Output the (x, y) coordinate of the center of the cell containing the given text.  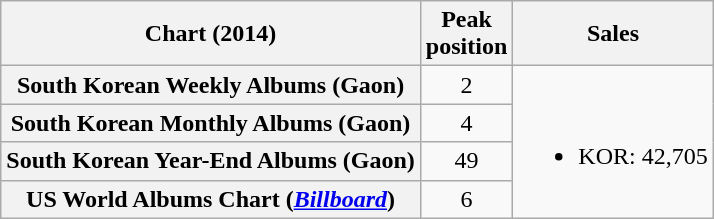
Peakposition (466, 34)
6 (466, 199)
2 (466, 85)
South Korean Year-End Albums (Gaon) (211, 161)
Chart (2014) (211, 34)
Sales (613, 34)
4 (466, 123)
South Korean Weekly Albums (Gaon) (211, 85)
49 (466, 161)
South Korean Monthly Albums (Gaon) (211, 123)
KOR: 42,705 (613, 142)
US World Albums Chart (Billboard) (211, 199)
